For the text-containing cell, return its midpoint in (x, y) coordinate format. 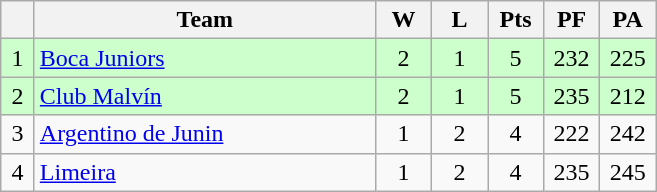
3 (18, 134)
PA (628, 20)
Argentino de Junin (204, 134)
242 (628, 134)
Limeira (204, 172)
225 (628, 58)
Club Malvín (204, 96)
245 (628, 172)
232 (572, 58)
L (459, 20)
212 (628, 96)
Boca Juniors (204, 58)
PF (572, 20)
W (403, 20)
Pts (516, 20)
222 (572, 134)
Team (204, 20)
